Find where the given text appears and provide that cell's center as (x, y) coordinate. 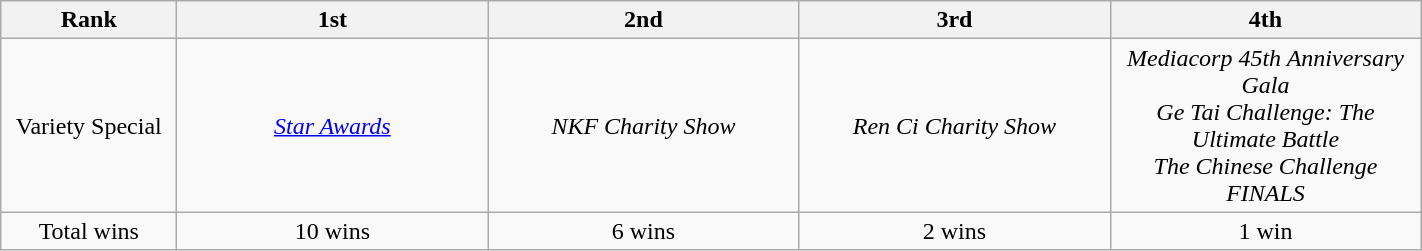
3rd (954, 20)
10 wins (332, 231)
1st (332, 20)
Variety Special (89, 126)
Total wins (89, 231)
Mediacorp 45th Anniversary Gala Ge Tai Challenge: The Ultimate Battle The Chinese Challenge FINALS (1266, 126)
2 wins (954, 231)
1 win (1266, 231)
Star Awards (332, 126)
4th (1266, 20)
Rank (89, 20)
NKF Charity Show (644, 126)
Ren Ci Charity Show (954, 126)
2nd (644, 20)
6 wins (644, 231)
